Detect which cell encompasses the target text, then output its [X, Y] center coordinate. 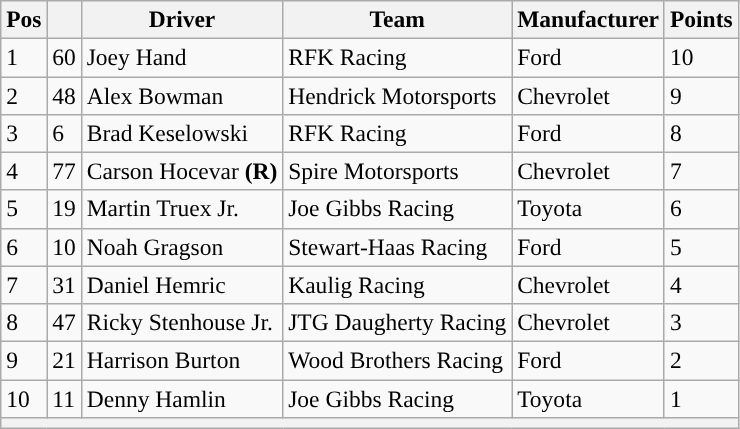
Joey Hand [182, 57]
Ricky Stenhouse Jr. [182, 322]
21 [64, 360]
Spire Motorsports [398, 171]
48 [64, 95]
Wood Brothers Racing [398, 360]
Daniel Hemric [182, 285]
31 [64, 285]
JTG Daugherty Racing [398, 322]
60 [64, 57]
Harrison Burton [182, 360]
Manufacturer [588, 19]
Hendrick Motorsports [398, 95]
Kaulig Racing [398, 285]
Pos [24, 19]
47 [64, 322]
Carson Hocevar (R) [182, 171]
11 [64, 398]
Martin Truex Jr. [182, 209]
Denny Hamlin [182, 398]
19 [64, 209]
Team [398, 19]
77 [64, 171]
Stewart-Haas Racing [398, 247]
Brad Keselowski [182, 133]
Alex Bowman [182, 95]
Noah Gragson [182, 247]
Points [701, 19]
Driver [182, 19]
